Capture the cell that displays the provided text and extract its [X, Y] central coordinate. 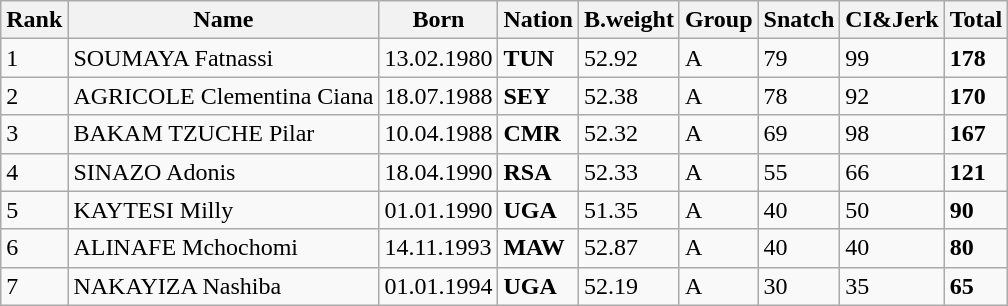
69 [799, 134]
18.07.1988 [438, 96]
99 [892, 58]
92 [892, 96]
MAW [538, 248]
NAKAYIZA Nashiba [224, 286]
52.92 [628, 58]
Rank [34, 20]
CI&Jerk [892, 20]
10.04.1988 [438, 134]
Nation [538, 20]
Total [976, 20]
Name [224, 20]
ALINAFE Mchochomi [224, 248]
13.02.1980 [438, 58]
178 [976, 58]
Group [718, 20]
B.weight [628, 20]
18.04.1990 [438, 172]
30 [799, 286]
CMR [538, 134]
4 [34, 172]
167 [976, 134]
Born [438, 20]
35 [892, 286]
65 [976, 286]
7 [34, 286]
14.11.1993 [438, 248]
52.19 [628, 286]
51.35 [628, 210]
TUN [538, 58]
52.87 [628, 248]
01.01.1994 [438, 286]
SINAZO Adonis [224, 172]
AGRICOLE Clementina Ciana [224, 96]
Snatch [799, 20]
SOUMAYA Fatnassi [224, 58]
3 [34, 134]
50 [892, 210]
6 [34, 248]
55 [799, 172]
170 [976, 96]
01.01.1990 [438, 210]
2 [34, 96]
121 [976, 172]
BAKAM TZUCHE Pilar [224, 134]
5 [34, 210]
98 [892, 134]
1 [34, 58]
78 [799, 96]
52.33 [628, 172]
80 [976, 248]
KAYTESI Milly [224, 210]
SEY [538, 96]
RSA [538, 172]
52.32 [628, 134]
52.38 [628, 96]
90 [976, 210]
66 [892, 172]
79 [799, 58]
